Extract the (X, Y) coordinate from the center of the cell holding the provided text.  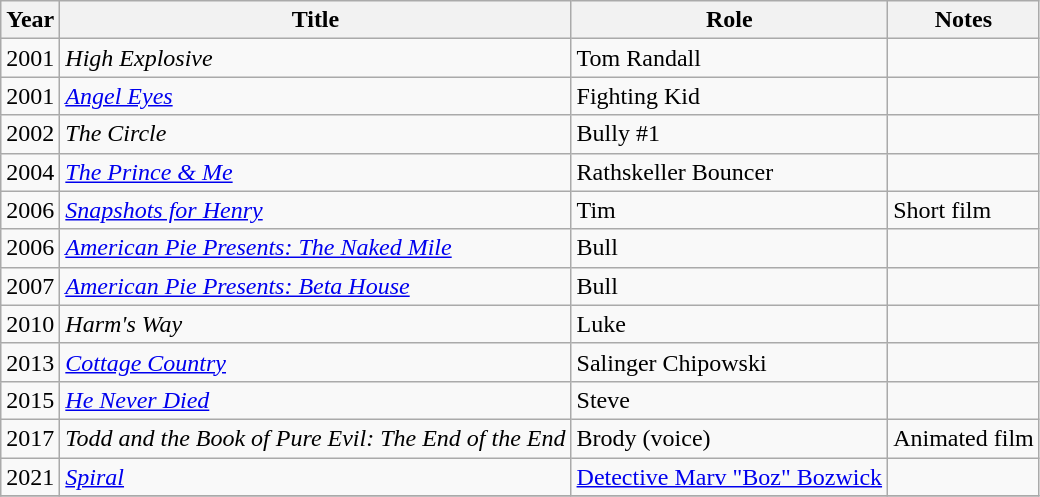
2017 (30, 438)
High Explosive (316, 58)
Notes (964, 20)
Bully #1 (730, 134)
2007 (30, 286)
Angel Eyes (316, 96)
Brody (voice) (730, 438)
2021 (30, 477)
Luke (730, 324)
Snapshots for Henry (316, 210)
Cottage Country (316, 362)
2002 (30, 134)
American Pie Presents: The Naked Mile (316, 248)
He Never Died (316, 400)
Tom Randall (730, 58)
Title (316, 20)
Tim (730, 210)
Rathskeller Bouncer (730, 172)
2015 (30, 400)
The Circle (316, 134)
2013 (30, 362)
Detective Marv "Boz" Bozwick (730, 477)
American Pie Presents: Beta House (316, 286)
Role (730, 20)
Todd and the Book of Pure Evil: The End of the End (316, 438)
Animated film (964, 438)
Salinger Chipowski (730, 362)
Steve (730, 400)
2004 (30, 172)
Year (30, 20)
Fighting Kid (730, 96)
2010 (30, 324)
The Prince & Me (316, 172)
Harm's Way (316, 324)
Short film (964, 210)
Spiral (316, 477)
